Detect which cell encompasses the target text, then output its (X, Y) center coordinate. 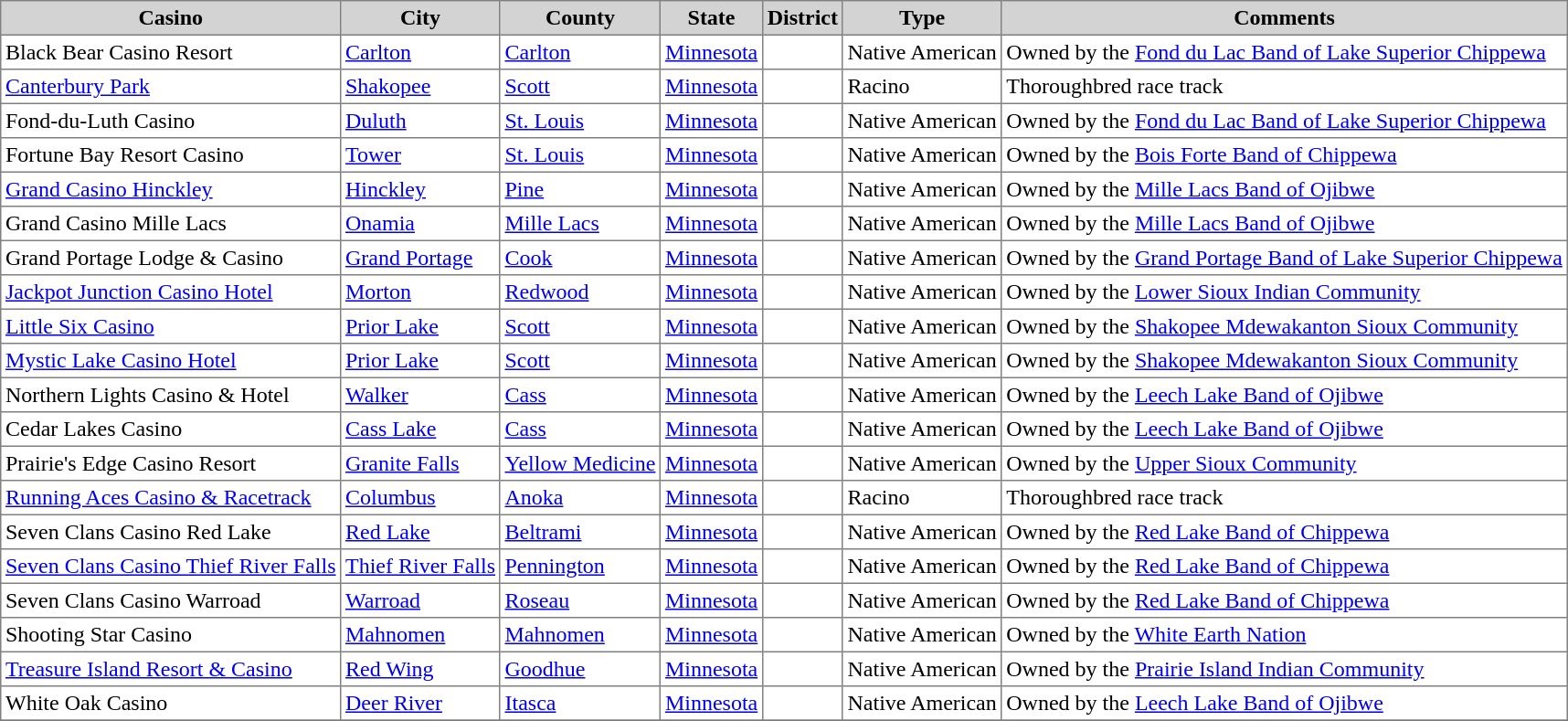
Goodhue (579, 669)
Redwood (579, 292)
Running Aces Casino & Racetrack (171, 498)
Pine (579, 189)
Columbus (420, 498)
Pennington (579, 567)
Casino (171, 18)
Black Bear Casino Resort (171, 52)
Shakopee (420, 87)
Fond-du-Luth Casino (171, 121)
Anoka (579, 498)
Little Six Casino (171, 326)
Type (922, 18)
White Oak Casino (171, 704)
Red Wing (420, 669)
Deer River (420, 704)
Mystic Lake Casino Hotel (171, 361)
Itasca (579, 704)
Shooting Star Casino (171, 635)
Grand Portage (420, 258)
Owned by the Prairie Island Indian Community (1285, 669)
Owned by the Upper Sioux Community (1285, 463)
County (579, 18)
Tower (420, 155)
Northern Lights Casino & Hotel (171, 395)
Walker (420, 395)
Owned by the Grand Portage Band of Lake Superior Chippewa (1285, 258)
Cass Lake (420, 429)
Prairie's Edge Casino Resort (171, 463)
Jackpot Junction Casino Hotel (171, 292)
Cedar Lakes Casino (171, 429)
Seven Clans Casino Thief River Falls (171, 567)
Beltrami (579, 532)
Treasure Island Resort & Casino (171, 669)
District (802, 18)
Canterbury Park (171, 87)
Comments (1285, 18)
Owned by the Lower Sioux Indian Community (1285, 292)
Owned by the White Earth Nation (1285, 635)
Thief River Falls (420, 567)
Duluth (420, 121)
City (420, 18)
Seven Clans Casino Warroad (171, 600)
Hinckley (420, 189)
Grand Casino Mille Lacs (171, 224)
Grand Portage Lodge & Casino (171, 258)
Onamia (420, 224)
Warroad (420, 600)
Roseau (579, 600)
Grand Casino Hinckley (171, 189)
Fortune Bay Resort Casino (171, 155)
Seven Clans Casino Red Lake (171, 532)
Yellow Medicine (579, 463)
Cook (579, 258)
Mille Lacs (579, 224)
Red Lake (420, 532)
Morton (420, 292)
Granite Falls (420, 463)
State (712, 18)
Owned by the Bois Forte Band of Chippewa (1285, 155)
